Locate the cell with the specified text and output its [x, y] center coordinate. 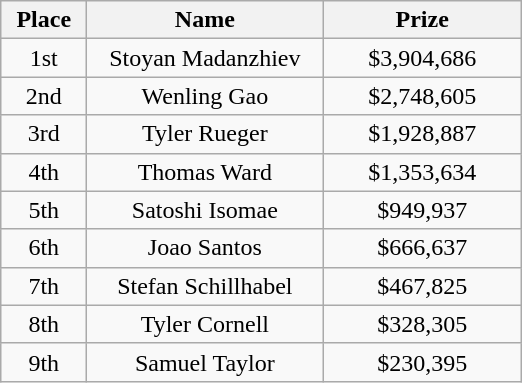
Tyler Cornell [205, 324]
Wenling Gao [205, 96]
Place [44, 20]
$1,353,634 [422, 172]
Stoyan Madanzhiev [205, 58]
$328,305 [422, 324]
Samuel Taylor [205, 362]
2nd [44, 96]
5th [44, 210]
$2,748,605 [422, 96]
7th [44, 286]
Prize [422, 20]
Satoshi Isomae [205, 210]
$230,395 [422, 362]
3rd [44, 134]
$1,928,887 [422, 134]
Joao Santos [205, 248]
Stefan Schillhabel [205, 286]
6th [44, 248]
1st [44, 58]
Thomas Ward [205, 172]
Tyler Rueger [205, 134]
$467,825 [422, 286]
9th [44, 362]
4th [44, 172]
8th [44, 324]
$666,637 [422, 248]
$3,904,686 [422, 58]
Name [205, 20]
$949,937 [422, 210]
